Pinpoint the cell where the given text exists, returning its (x, y) midpoint coordinate. 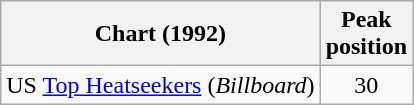
30 (366, 85)
Peakposition (366, 34)
Chart (1992) (160, 34)
US Top Heatseekers (Billboard) (160, 85)
